Output the (X, Y) coordinate of the center of the cell containing the given text.  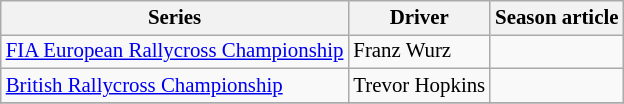
Franz Wurz (419, 51)
British Rallycross Championship (175, 85)
Series (175, 18)
Trevor Hopkins (419, 85)
Season article (556, 18)
FIA European Rallycross Championship (175, 51)
Driver (419, 18)
